Scan for the cell matching the given text and deliver its (X, Y) coordinate at center. 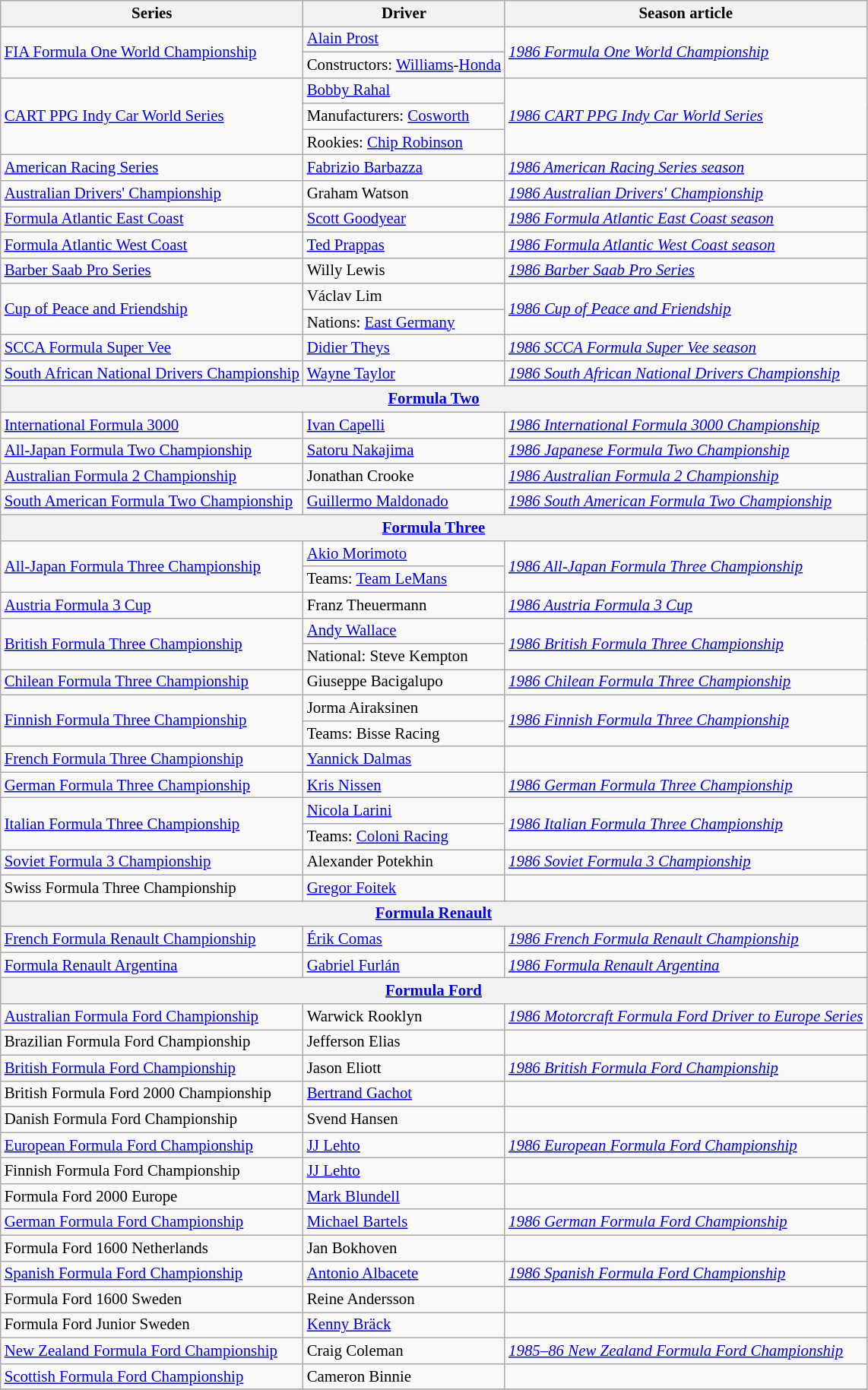
1986 Cup of Peace and Friendship (686, 309)
1986 Motorcraft Formula Ford Driver to Europe Series (686, 1017)
1986 Austria Formula 3 Cup (686, 605)
1986 American Racing Series season (686, 168)
Kenny Bräck (404, 1325)
Formula Three (434, 528)
Formula Ford Junior Sweden (152, 1325)
Season article (686, 14)
Kris Nissen (404, 785)
1986 European Formula Ford Championship (686, 1145)
Formula Atlantic East Coast (152, 219)
1986 Japanese Formula Two Championship (686, 451)
Willy Lewis (404, 271)
Spanish Formula Ford Championship (152, 1274)
Craig Coleman (404, 1351)
Soviet Formula 3 Championship (152, 863)
Constructors: Williams-Honda (404, 65)
Teams: Team LeMans (404, 579)
Finnish Formula Three Championship (152, 720)
1986 Soviet Formula 3 Championship (686, 863)
Antonio Albacete (404, 1274)
1986 SCCA Formula Super Vee season (686, 348)
Swiss Formula Three Championship (152, 888)
1985–86 New Zealand Formula Ford Championship (686, 1351)
German Formula Ford Championship (152, 1222)
Australian Drivers' Championship (152, 194)
Formula Ford 2000 Europe (152, 1196)
Danish Formula Ford Championship (152, 1119)
CART PPG Indy Car World Series (152, 116)
Wayne Taylor (404, 373)
Jorma Airaksinen (404, 708)
1986 Finnish Formula Three Championship (686, 720)
Teams: Coloni Racing (404, 837)
Australian Formula 2 Championship (152, 477)
1986 German Formula Three Championship (686, 785)
FIA Formula One World Championship (152, 52)
Michael Bartels (404, 1222)
Franz Theuermann (404, 605)
1986 Chilean Formula Three Championship (686, 682)
1986 German Formula Ford Championship (686, 1222)
Manufacturers: Cosworth (404, 116)
Václav Lim (404, 296)
Jonathan Crooke (404, 477)
Nations: East Germany (404, 322)
Graham Watson (404, 194)
1986 Italian Formula Three Championship (686, 824)
1986 International Formula 3000 Championship (686, 425)
National: Steve Kempton (404, 657)
All-Japan Formula Two Championship (152, 451)
Bobby Rahal (404, 90)
1986 All-Japan Formula Three Championship (686, 566)
1986 British Formula Ford Championship (686, 1068)
Brazilian Formula Ford Championship (152, 1042)
European Formula Ford Championship (152, 1145)
1986 Barber Saab Pro Series (686, 271)
1986 Australian Drivers' Championship (686, 194)
1986 South American Formula Two Championship (686, 502)
Jason Eliott (404, 1068)
Warwick Rooklyn (404, 1017)
International Formula 3000 (152, 425)
Akio Morimoto (404, 553)
1986 French Formula Renault Championship (686, 939)
Australian Formula Ford Championship (152, 1017)
Giuseppe Bacigalupo (404, 682)
Fabrizio Barbazza (404, 168)
1986 South African National Drivers Championship (686, 373)
South African National Drivers Championship (152, 373)
Finnish Formula Ford Championship (152, 1171)
Didier Theys (404, 348)
Chilean Formula Three Championship (152, 682)
Gabriel Furlán (404, 965)
Nicola Larini (404, 811)
Scott Goodyear (404, 219)
South American Formula Two Championship (152, 502)
1986 Formula Atlantic East Coast season (686, 219)
1986 British Formula Three Championship (686, 644)
Gregor Foitek (404, 888)
Ted Prappas (404, 245)
Driver (404, 14)
Andy Wallace (404, 631)
American Racing Series (152, 168)
Rookies: Chip Robinson (404, 142)
Satoru Nakajima (404, 451)
British Formula Ford Championship (152, 1068)
Austria Formula 3 Cup (152, 605)
Alexander Potekhin (404, 863)
Reine Andersson (404, 1300)
Barber Saab Pro Series (152, 271)
Ivan Capelli (404, 425)
Jefferson Elias (404, 1042)
Series (152, 14)
German Formula Three Championship (152, 785)
Mark Blundell (404, 1196)
French Formula Three Championship (152, 759)
French Formula Renault Championship (152, 939)
1986 CART PPG Indy Car World Series (686, 116)
Formula Ford 1600 Sweden (152, 1300)
Formula Atlantic West Coast (152, 245)
Formula Ford 1600 Netherlands (152, 1248)
Svend Hansen (404, 1119)
Formula Ford (434, 991)
All-Japan Formula Three Championship (152, 566)
Cameron Binnie (404, 1376)
Alain Prost (404, 39)
SCCA Formula Super Vee (152, 348)
Yannick Dalmas (404, 759)
Formula Renault (434, 913)
British Formula Ford 2000 Championship (152, 1094)
Cup of Peace and Friendship (152, 309)
1986 Formula One World Championship (686, 52)
Formula Renault Argentina (152, 965)
Teams: Bisse Racing (404, 733)
Formula Two (434, 399)
1986 Formula Renault Argentina (686, 965)
1986 Formula Atlantic West Coast season (686, 245)
1986 Australian Formula 2 Championship (686, 477)
1986 Spanish Formula Ford Championship (686, 1274)
Italian Formula Three Championship (152, 824)
Scottish Formula Ford Championship (152, 1376)
British Formula Three Championship (152, 644)
Érik Comas (404, 939)
Jan Bokhoven (404, 1248)
Bertrand Gachot (404, 1094)
Guillermo Maldonado (404, 502)
New Zealand Formula Ford Championship (152, 1351)
